Capture the cell that displays the provided text and extract its [x, y] central coordinate. 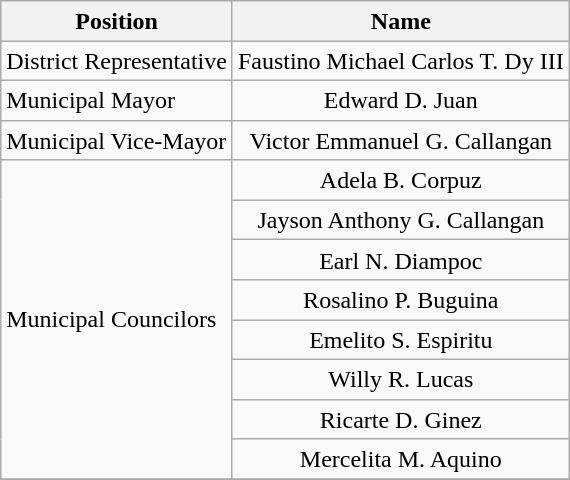
Jayson Anthony G. Callangan [400, 220]
Rosalino P. Buguina [400, 300]
Position [117, 21]
Emelito S. Espiritu [400, 340]
District Representative [117, 61]
Municipal Vice-Mayor [117, 140]
Adela B. Corpuz [400, 180]
Ricarte D. Ginez [400, 419]
Mercelita M. Aquino [400, 459]
Municipal Councilors [117, 320]
Willy R. Lucas [400, 379]
Earl N. Diampoc [400, 260]
Municipal Mayor [117, 100]
Victor Emmanuel G. Callangan [400, 140]
Edward D. Juan [400, 100]
Name [400, 21]
Faustino Michael Carlos T. Dy III [400, 61]
